Capture the cell that displays the provided text and extract its [X, Y] central coordinate. 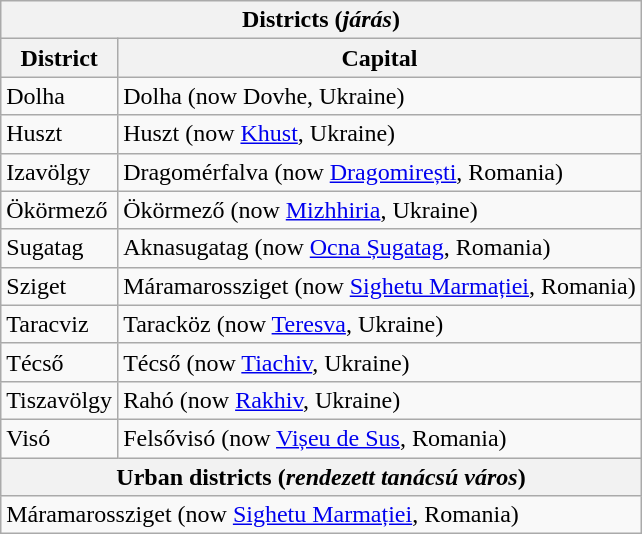
Visó [60, 438]
Dolha (now Dovhe, Ukraine) [380, 96]
Rahó (now Rakhiv, Ukraine) [380, 400]
Huszt [60, 134]
Técső (now Tiachiv, Ukraine) [380, 362]
Taracviz [60, 324]
Ökörmező (now Mizhhiria, Ukraine) [380, 210]
Sziget [60, 286]
Huszt (now Khust, Ukraine) [380, 134]
Felsővisó (now Vișeu de Sus, Romania) [380, 438]
Técső [60, 362]
Capital [380, 58]
District [60, 58]
Aknasugatag (now Ocna Șugatag, Romania) [380, 248]
Tiszavölgy [60, 400]
Dolha [60, 96]
Urban districts (rendezett tanácsú város) [321, 477]
Izavölgy [60, 172]
Dragomérfalva (now Dragomirești, Romania) [380, 172]
Districts (járás) [321, 20]
Ökörmező [60, 210]
Sugatag [60, 248]
Taracköz (now Teresva, Ukraine) [380, 324]
